Scan for the cell matching the given text and deliver its (x, y) coordinate at center. 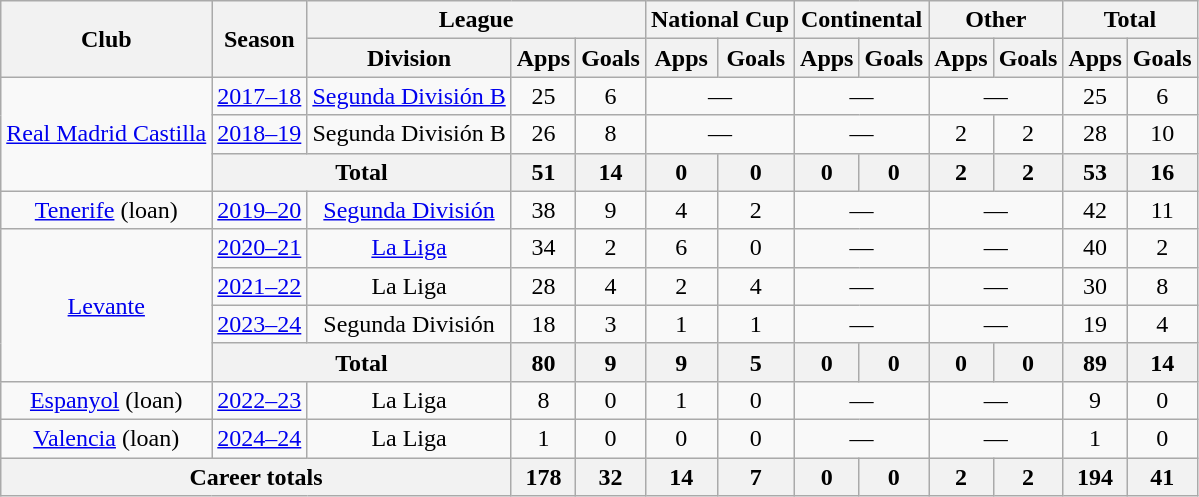
3 (611, 324)
18 (543, 324)
34 (543, 248)
32 (611, 477)
51 (543, 172)
Career totals (256, 477)
53 (1095, 172)
Continental (862, 20)
7 (756, 477)
2024–24 (260, 438)
2022–23 (260, 400)
30 (1095, 286)
16 (1162, 172)
10 (1162, 134)
Espanyol (loan) (106, 400)
Season (260, 39)
2020–21 (260, 248)
40 (1095, 248)
5 (756, 362)
National Cup (720, 20)
2017–18 (260, 96)
42 (1095, 210)
11 (1162, 210)
194 (1095, 477)
League (476, 20)
Levante (106, 305)
Tenerife (loan) (106, 210)
2019–20 (260, 210)
Other (996, 20)
19 (1095, 324)
89 (1095, 362)
2023–24 (260, 324)
178 (543, 477)
Valencia (loan) (106, 438)
Real Madrid Castilla (106, 134)
41 (1162, 477)
80 (543, 362)
26 (543, 134)
38 (543, 210)
Division (409, 58)
Club (106, 39)
2021–22 (260, 286)
2018–19 (260, 134)
